Search for the cell housing the specified text and yield its (x, y) center coordinate. 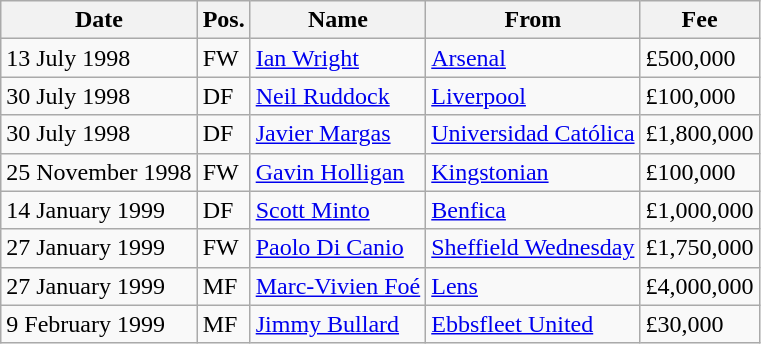
Universidad Católica (533, 134)
Gavin Holligan (338, 172)
£500,000 (700, 58)
Date (99, 20)
14 January 1999 (99, 210)
Javier Margas (338, 134)
£1,000,000 (700, 210)
Ebbsfleet United (533, 324)
Paolo Di Canio (338, 248)
Liverpool (533, 96)
25 November 1998 (99, 172)
Arsenal (533, 58)
Fee (700, 20)
Jimmy Bullard (338, 324)
£1,800,000 (700, 134)
Kingstonian (533, 172)
£30,000 (700, 324)
Ian Wright (338, 58)
Benfica (533, 210)
From (533, 20)
Neil Ruddock (338, 96)
Scott Minto (338, 210)
Pos. (224, 20)
Marc-Vivien Foé (338, 286)
£4,000,000 (700, 286)
9 February 1999 (99, 324)
Name (338, 20)
Lens (533, 286)
13 July 1998 (99, 58)
Sheffield Wednesday (533, 248)
£1,750,000 (700, 248)
